Identify which cell holds the provided text, then report its [x, y] central coordinate. 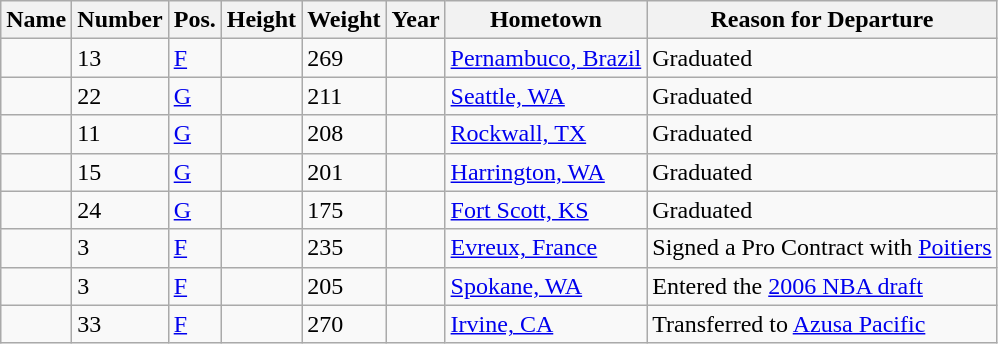
Number [120, 20]
Rockwall, TX [546, 134]
Weight [344, 20]
33 [120, 324]
Year [416, 20]
11 [120, 134]
Hometown [546, 20]
Reason for Departure [822, 20]
205 [344, 286]
Spokane, WA [546, 286]
201 [344, 172]
Irvine, CA [546, 324]
Pernambuco, Brazil [546, 58]
13 [120, 58]
24 [120, 210]
208 [344, 134]
270 [344, 324]
211 [344, 96]
235 [344, 248]
Name [36, 20]
Fort Scott, KS [546, 210]
22 [120, 96]
Signed a Pro Contract with Poitiers [822, 248]
Pos. [194, 20]
Evreux, France [546, 248]
15 [120, 172]
Seattle, WA [546, 96]
269 [344, 58]
Transferred to Azusa Pacific [822, 324]
Height [261, 20]
Entered the 2006 NBA draft [822, 286]
Harrington, WA [546, 172]
175 [344, 210]
